For the text-containing cell, return its midpoint in (X, Y) coordinate format. 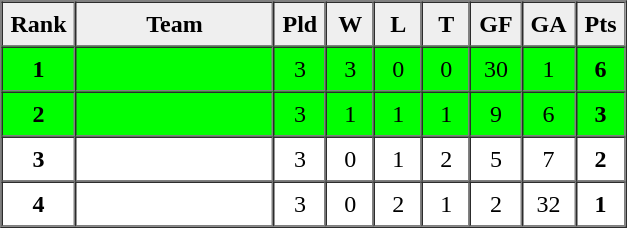
9 (496, 114)
L (398, 24)
GF (496, 24)
Rank (39, 24)
30 (496, 68)
Pts (601, 24)
4 (39, 204)
GA (549, 24)
W (350, 24)
32 (549, 204)
T (446, 24)
Pld (300, 24)
5 (496, 158)
Team (175, 24)
7 (549, 158)
